Find where the given text appears and provide that cell's center as [x, y] coordinate. 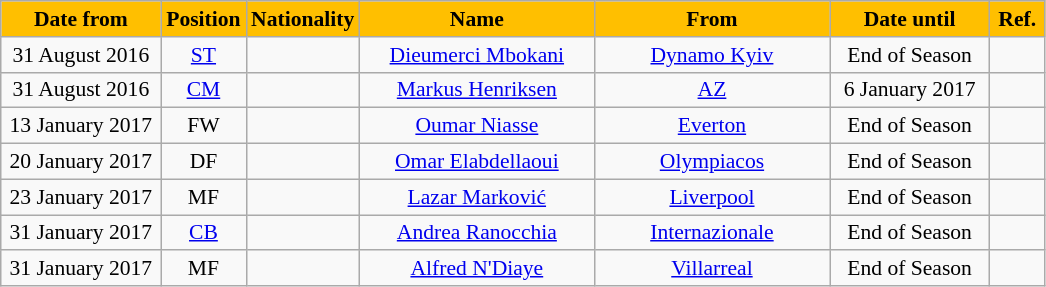
Liverpool [712, 197]
Dynamo Kyiv [712, 55]
Andrea Ranocchia [476, 233]
DF [204, 162]
Lazar Marković [476, 197]
CB [204, 233]
AZ [712, 90]
Omar Elabdellaoui [476, 162]
Oumar Niasse [476, 126]
Name [476, 19]
Alfred N'Diaye [476, 269]
Internazionale [712, 233]
FW [204, 126]
Villarreal [712, 269]
Ref. [1018, 19]
Date until [910, 19]
Date from [81, 19]
Olympiacos [712, 162]
23 January 2017 [81, 197]
CM [204, 90]
From [712, 19]
ST [204, 55]
6 January 2017 [910, 90]
Everton [712, 126]
20 January 2017 [81, 162]
Dieumerci Mbokani [476, 55]
Markus Henriksen [476, 90]
Position [204, 19]
13 January 2017 [81, 126]
Nationality [302, 19]
